Pinpoint the cell where the given text exists, returning its [X, Y] midpoint coordinate. 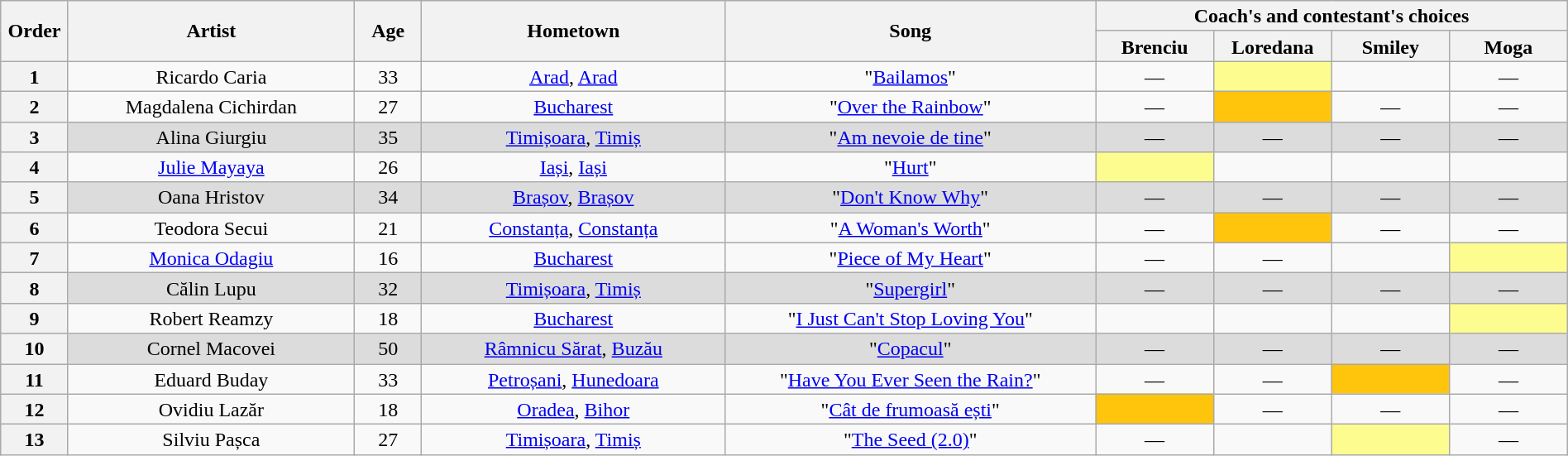
"I Just Can't Stop Loving You" [911, 318]
Arad, Arad [574, 76]
26 [389, 167]
32 [389, 288]
Oradea, Bihor [574, 409]
9 [35, 318]
2 [35, 106]
"Piece of My Heart" [911, 258]
Petroșani, Hunedoara [574, 379]
Eduard Buday [211, 379]
Iași, Iași [574, 167]
16 [389, 258]
"Am nevoie de tine" [911, 137]
7 [35, 258]
"Over the Rainbow" [911, 106]
3 [35, 137]
50 [389, 349]
Smiley [1391, 46]
34 [389, 197]
11 [35, 379]
Alina Giurgiu [211, 137]
"Copacul" [911, 349]
"Have You Ever Seen the Rain?" [911, 379]
Age [389, 31]
5 [35, 197]
10 [35, 349]
8 [35, 288]
Artist [211, 31]
"Supergirl" [911, 288]
Order [35, 31]
"Bailamos" [911, 76]
Oana Hristov [211, 197]
Constanța, Constanța [574, 228]
Silviu Pașca [211, 440]
"The Seed (2.0)" [911, 440]
Hometown [574, 31]
Râmnicu Sărat, Buzău [574, 349]
"Hurt" [911, 167]
Cornel Macovei [211, 349]
Magdalena Cichirdan [211, 106]
Monica Odagiu [211, 258]
21 [389, 228]
1 [35, 76]
12 [35, 409]
35 [389, 137]
Călin Lupu [211, 288]
"A Woman's Worth" [911, 228]
Ricardo Caria [211, 76]
Brenciu [1154, 46]
4 [35, 167]
Loredana [1272, 46]
Brașov, Brașov [574, 197]
Robert Reamzy [211, 318]
"Cât de frumoasă ești" [911, 409]
Coach's and contestant's choices [1331, 17]
Song [911, 31]
Teodora Secui [211, 228]
6 [35, 228]
"Don't Know Why" [911, 197]
Ovidiu Lazăr [211, 409]
Julie Mayaya [211, 167]
13 [35, 440]
Moga [1508, 46]
